Identify which cell holds the provided text, then report its [x, y] central coordinate. 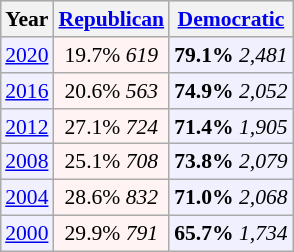
2004 [26, 197]
Republican [111, 19]
71.4% 1,905 [230, 126]
74.9% 2,052 [230, 91]
Year [26, 19]
73.8% 2,079 [230, 162]
65.7% 1,734 [230, 233]
Democratic [230, 19]
2020 [26, 55]
71.0% 2,068 [230, 197]
27.1% 724 [111, 126]
2012 [26, 126]
2000 [26, 233]
2016 [26, 91]
20.6% 563 [111, 91]
2008 [26, 162]
28.6% 832 [111, 197]
25.1% 708 [111, 162]
19.7% 619 [111, 55]
79.1% 2,481 [230, 55]
29.9% 791 [111, 233]
